Extract the (x, y) coordinate from the center of the cell holding the provided text.  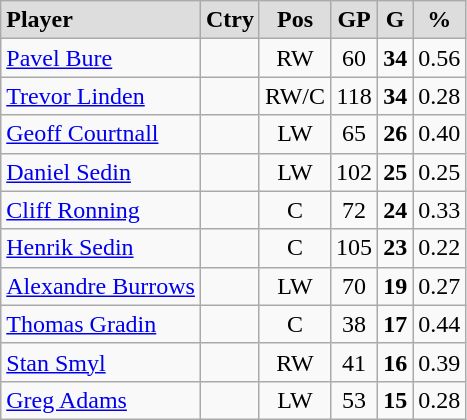
Stan Smyl (101, 362)
72 (354, 210)
GP (354, 20)
Ctry (230, 20)
65 (354, 134)
26 (396, 134)
Trevor Linden (101, 96)
15 (396, 400)
53 (354, 400)
G (396, 20)
17 (396, 324)
0.27 (440, 286)
16 (396, 362)
38 (354, 324)
70 (354, 286)
Pavel Bure (101, 58)
41 (354, 362)
60 (354, 58)
118 (354, 96)
Geoff Courtnall (101, 134)
105 (354, 248)
0.39 (440, 362)
0.25 (440, 172)
19 (396, 286)
Alexandre Burrows (101, 286)
Player (101, 20)
0.22 (440, 248)
0.56 (440, 58)
Cliff Ronning (101, 210)
23 (396, 248)
RW/C (294, 96)
Thomas Gradin (101, 324)
% (440, 20)
0.33 (440, 210)
Henrik Sedin (101, 248)
102 (354, 172)
24 (396, 210)
0.40 (440, 134)
0.44 (440, 324)
Daniel Sedin (101, 172)
25 (396, 172)
Pos (294, 20)
Greg Adams (101, 400)
